From the cell containing the given text, extract its center point as (X, Y) coordinate. 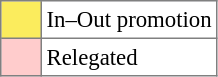
Relegated (129, 57)
In–Out promotion (129, 20)
